Scan for the cell matching the given text and deliver its (x, y) coordinate at center. 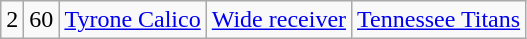
Tennessee Titans (439, 20)
Wide receiver (278, 20)
60 (42, 20)
2 (12, 20)
Tyrone Calico (132, 20)
